Detect which cell encompasses the target text, then output its (x, y) center coordinate. 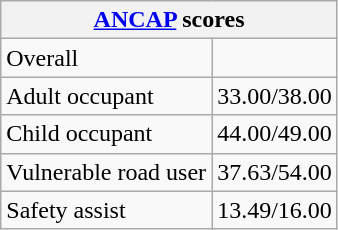
Adult occupant (106, 96)
33.00/38.00 (275, 96)
Overall (106, 58)
Safety assist (106, 210)
Child occupant (106, 134)
44.00/49.00 (275, 134)
37.63/54.00 (275, 172)
Vulnerable road user (106, 172)
13.49/16.00 (275, 210)
ANCAP scores (170, 20)
